Scan for the cell matching the given text and deliver its (x, y) coordinate at center. 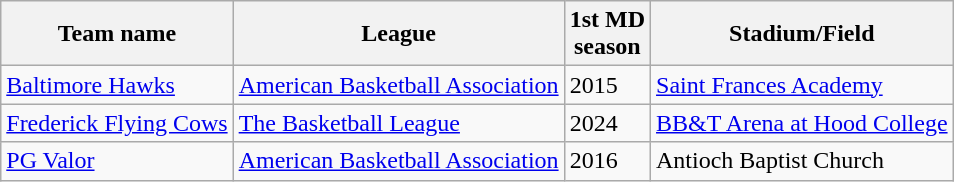
Saint Frances Academy (802, 85)
2016 (607, 161)
BB&T Arena at Hood College (802, 123)
Stadium/Field (802, 34)
League (398, 34)
2024 (607, 123)
Frederick Flying Cows (117, 123)
Antioch Baptist Church (802, 161)
The Basketball League (398, 123)
Baltimore Hawks (117, 85)
2015 (607, 85)
1st MD season (607, 34)
Team name (117, 34)
PG Valor (117, 161)
